Output the (x, y) coordinate of the center of the cell containing the given text.  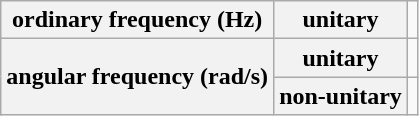
non-unitary (341, 96)
ordinary frequency (Hz) (138, 20)
angular frequency (rad/s) (138, 77)
